Search for the cell housing the specified text and yield its [x, y] center coordinate. 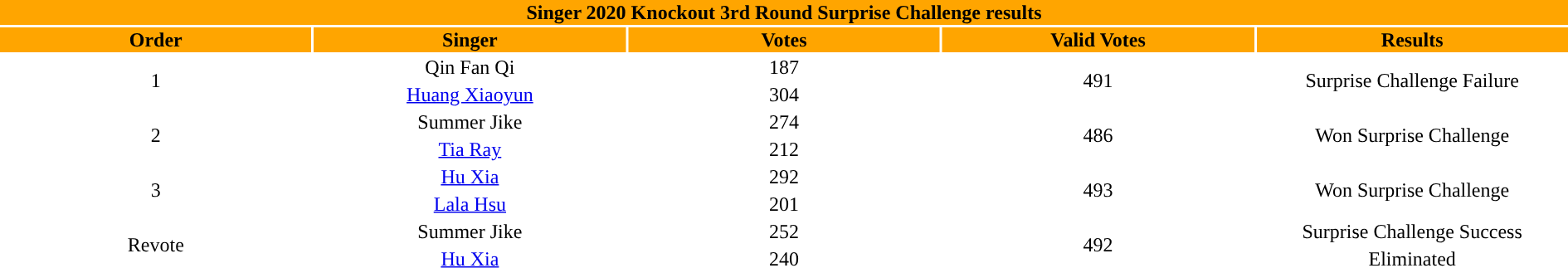
274 [784, 122]
2 [156, 136]
491 [1098, 81]
Valid Votes [1098, 40]
Order [156, 40]
187 [784, 67]
Hu Xia [470, 177]
Singer [470, 40]
Surprise Challenge Success [1412, 231]
Votes [784, 40]
486 [1098, 136]
212 [784, 149]
Tia Ray [470, 149]
201 [784, 204]
493 [1098, 191]
252 [784, 231]
292 [784, 177]
1 [156, 81]
Lala Hsu [470, 204]
3 [156, 191]
Surprise Challenge Failure [1412, 81]
Results [1412, 40]
Singer 2020 Knockout 3rd Round Surprise Challenge results [784, 12]
304 [784, 95]
Huang Xiaoyun [470, 95]
Qin Fan Qi [470, 67]
